Return the [X, Y] coordinate for the center point of the cell that contains the specified text.  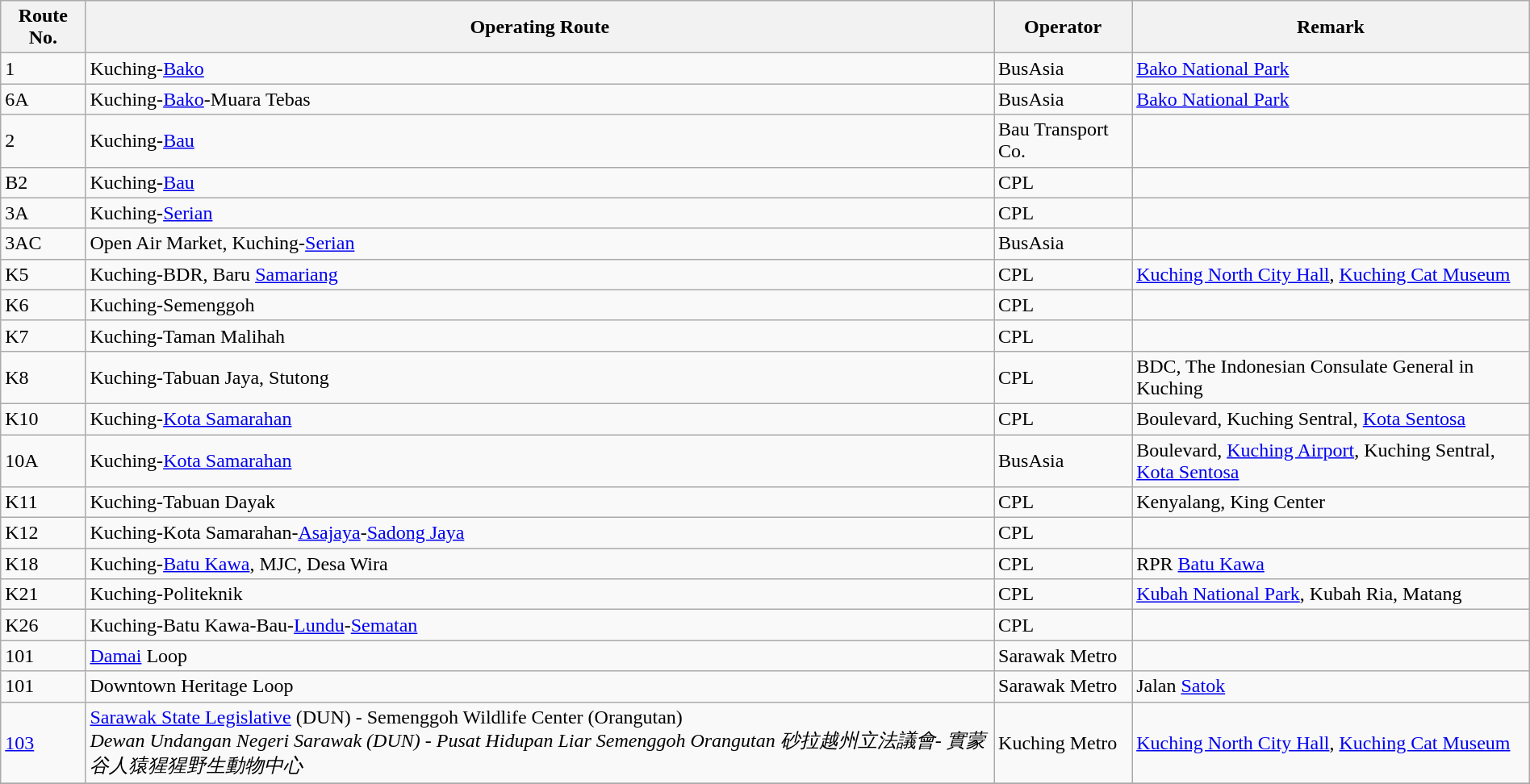
Operator [1064, 27]
3A [44, 213]
Kuching-Batu Kawa-Bau-Lundu-Sematan [540, 625]
K8 [44, 377]
Remark [1331, 27]
Kuching-BDR, Baru Samariang [540, 274]
Kuching Metro [1064, 742]
Jalan Satok [1331, 686]
1 [44, 69]
K18 [44, 564]
Kenyalang, King Center [1331, 503]
Kuching-Tabuan Jaya, Stutong [540, 377]
RPR Batu Kawa [1331, 564]
Open Air Market, Kuching-Serian [540, 244]
K11 [44, 503]
Kuching-Serian [540, 213]
10A [44, 460]
Kuching-Bako [540, 69]
Kuching-Semenggoh [540, 305]
Damai Loop [540, 656]
Boulevard, Kuching Airport, Kuching Sentral, Kota Sentosa [1331, 460]
K10 [44, 419]
Operating Route [540, 27]
Kuching-Taman Malihah [540, 336]
K5 [44, 274]
Boulevard, Kuching Sentral, Kota Sentosa [1331, 419]
Bau Transport Co. [1064, 140]
B2 [44, 182]
K26 [44, 625]
Kuching-Batu Kawa, MJC, Desa Wira [540, 564]
3AC [44, 244]
Kubah National Park, Kubah Ria, Matang [1331, 594]
Kuching-Politeknik [540, 594]
2 [44, 140]
K21 [44, 594]
K12 [44, 533]
Kuching-Bako-Muara Tebas [540, 99]
K7 [44, 336]
K6 [44, 305]
Route No. [44, 27]
Kuching-Kota Samarahan-Asajaya-Sadong Jaya [540, 533]
BDC, The Indonesian Consulate General in Kuching [1331, 377]
103 [44, 742]
Kuching-Tabuan Dayak [540, 503]
6A [44, 99]
Downtown Heritage Loop [540, 686]
